Scan for the cell matching the given text and deliver its [X, Y] coordinate at center. 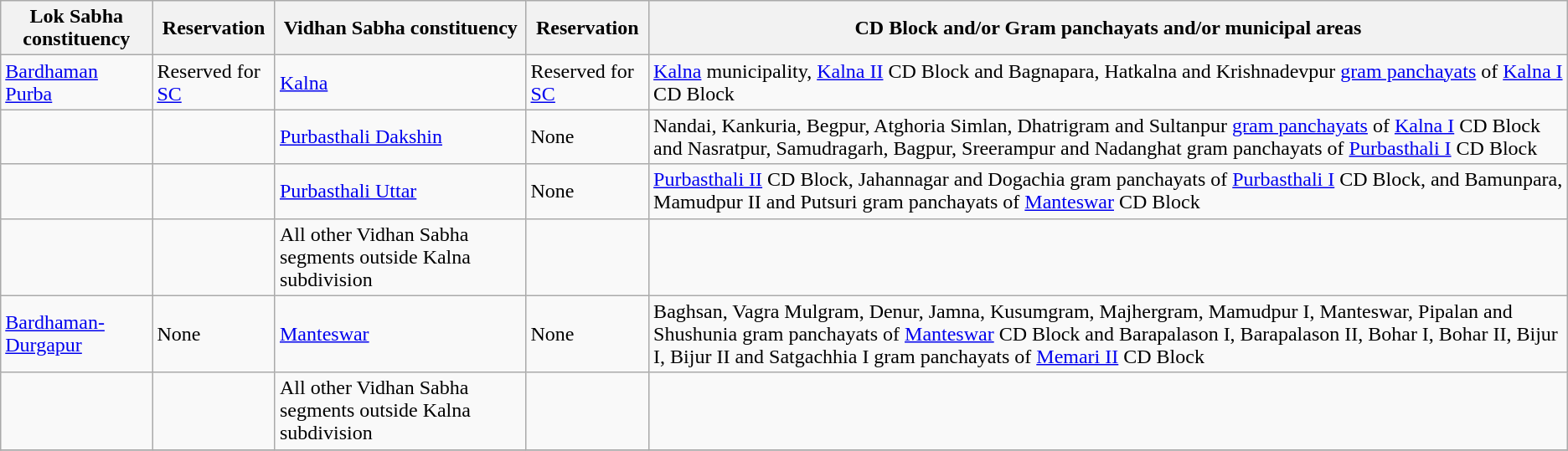
Bardhaman-Durgapur [77, 334]
Purbasthali Dakshin [400, 137]
Kalna municipality, Kalna II CD Block and Bagnapara, Hatkalna and Krishnadevpur gram panchayats of Kalna I CD Block [1109, 82]
CD Block and/or Gram panchayats and/or municipal areas [1109, 28]
Purbasthali Uttar [400, 191]
Lok Sabha constituency [77, 28]
Vidhan Sabha constituency [400, 28]
Kalna [400, 82]
Bardhaman Purba [77, 82]
Manteswar [400, 334]
